Extract the [X, Y] coordinate from the center of the cell holding the provided text.  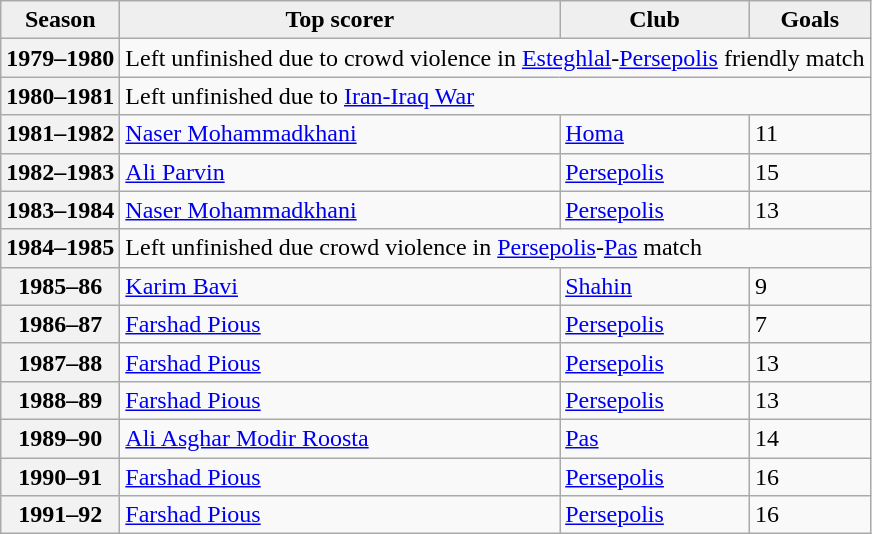
1989–90 [60, 438]
Top scorer [340, 20]
Shahin [655, 286]
Goals [810, 20]
1980–1981 [60, 96]
15 [810, 172]
1986–87 [60, 324]
1982–1983 [60, 172]
Ali Asghar Modir Roosta [340, 438]
14 [810, 438]
Season [60, 20]
Left unfinished due crowd violence in Persepolis-Pas match [495, 248]
Left unfinished due to Iran-Iraq War [495, 96]
1979–1980 [60, 58]
1991–92 [60, 515]
Club [655, 20]
1990–91 [60, 477]
1988–89 [60, 400]
1981–1982 [60, 134]
1984–1985 [60, 248]
1985–86 [60, 286]
Homa [655, 134]
Karim Bavi [340, 286]
9 [810, 286]
1983–1984 [60, 210]
Left unfinished due to crowd violence in Esteghlal-Persepolis friendly match [495, 58]
11 [810, 134]
Pas [655, 438]
1987–88 [60, 362]
7 [810, 324]
Ali Parvin [340, 172]
